Return the [X, Y] coordinate for the center point of the cell that contains the specified text.  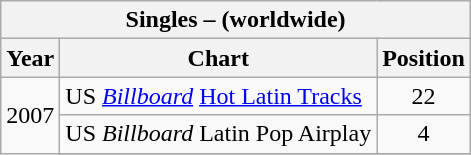
US Billboard Hot Latin Tracks [218, 96]
Position [424, 58]
Singles – (worldwide) [236, 20]
Year [30, 58]
Chart [218, 58]
2007 [30, 115]
22 [424, 96]
4 [424, 134]
US Billboard Latin Pop Airplay [218, 134]
